For the text-containing cell, return its midpoint in (X, Y) coordinate format. 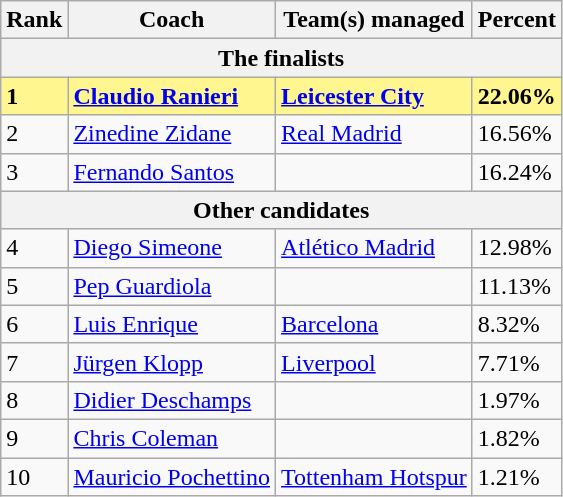
9 (34, 438)
Coach (172, 20)
16.24% (516, 172)
Claudio Ranieri (172, 96)
Other candidates (282, 210)
Atlético Madrid (374, 248)
3 (34, 172)
Pep Guardiola (172, 286)
Zinedine Zidane (172, 134)
22.06% (516, 96)
Leicester City (374, 96)
Percent (516, 20)
1 (34, 96)
2 (34, 134)
Luis Enrique (172, 324)
Rank (34, 20)
Mauricio Pochettino (172, 477)
10 (34, 477)
8 (34, 400)
5 (34, 286)
Didier Deschamps (172, 400)
8.32% (516, 324)
1.21% (516, 477)
Liverpool (374, 362)
7.71% (516, 362)
7 (34, 362)
Chris Coleman (172, 438)
Real Madrid (374, 134)
Fernando Santos (172, 172)
6 (34, 324)
The finalists (282, 58)
1.82% (516, 438)
Jürgen Klopp (172, 362)
16.56% (516, 134)
1.97% (516, 400)
Barcelona (374, 324)
12.98% (516, 248)
4 (34, 248)
Diego Simeone (172, 248)
Team(s) managed (374, 20)
11.13% (516, 286)
Tottenham Hotspur (374, 477)
